Search for the cell housing the specified text and yield its [X, Y] center coordinate. 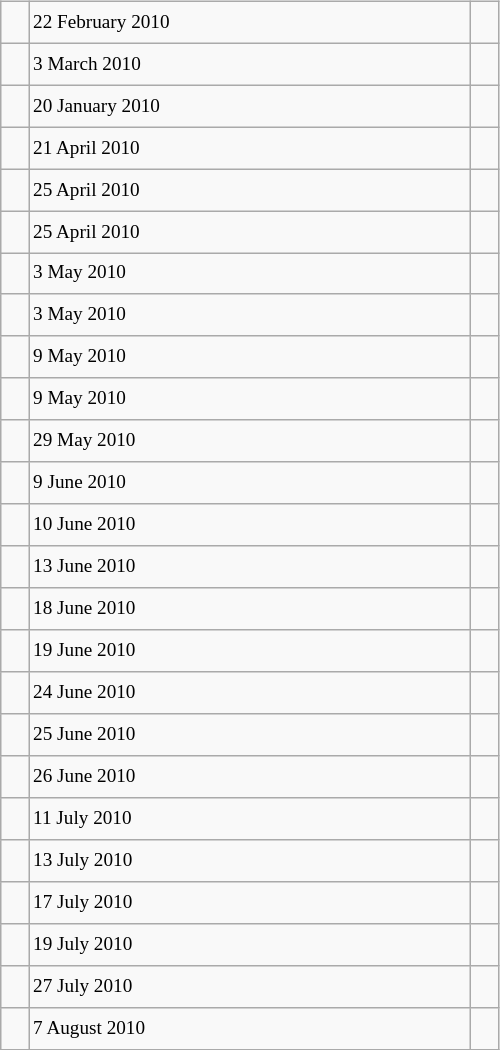
19 June 2010 [249, 651]
20 January 2010 [249, 106]
10 June 2010 [249, 525]
29 May 2010 [249, 441]
24 June 2010 [249, 693]
9 June 2010 [249, 483]
3 March 2010 [249, 64]
26 June 2010 [249, 777]
11 July 2010 [249, 819]
19 July 2010 [249, 944]
27 July 2010 [249, 986]
13 July 2010 [249, 861]
18 June 2010 [249, 609]
7 August 2010 [249, 1028]
13 June 2010 [249, 567]
22 February 2010 [249, 22]
25 June 2010 [249, 735]
21 April 2010 [249, 148]
17 July 2010 [249, 902]
